Pinpoint the cell where the given text exists, returning its [X, Y] midpoint coordinate. 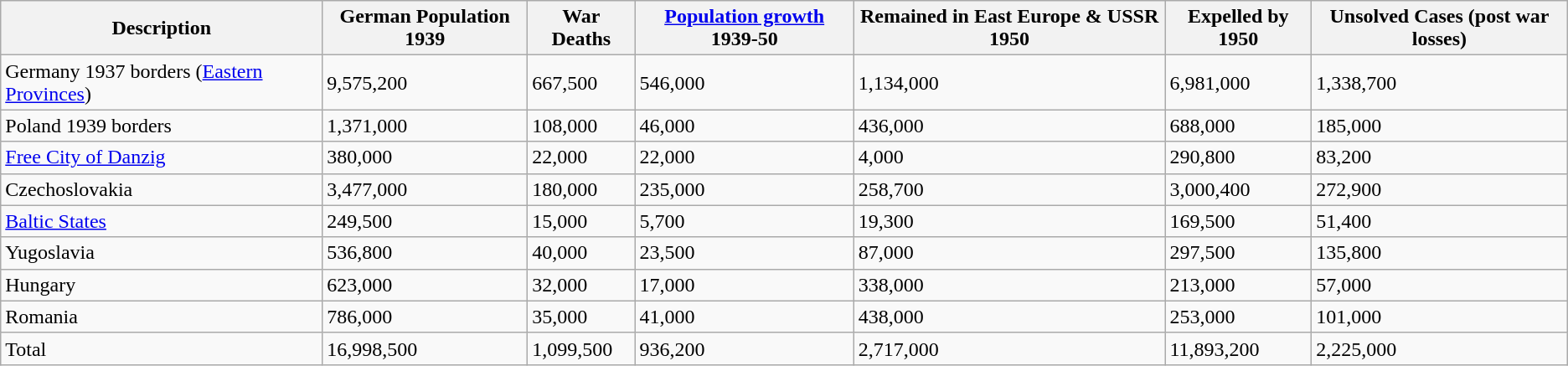
786,000 [426, 317]
Hungary [162, 285]
253,000 [1238, 317]
35,000 [581, 317]
87,000 [1009, 253]
101,000 [1440, 317]
46,000 [744, 126]
23,500 [744, 253]
Yugoslavia [162, 253]
546,000 [744, 82]
Baltic States [162, 221]
57,000 [1440, 285]
1,338,700 [1440, 82]
249,500 [426, 221]
297,500 [1238, 253]
3,000,400 [1238, 189]
15,000 [581, 221]
16,998,500 [426, 348]
185,000 [1440, 126]
235,000 [744, 189]
1,134,000 [1009, 82]
German Population 1939 [426, 28]
380,000 [426, 157]
Free City of Danzig [162, 157]
4,000 [1009, 157]
Germany 1937 borders (Eastern Provinces) [162, 82]
2,225,000 [1440, 348]
1,099,500 [581, 348]
War Deaths [581, 28]
Poland 1939 borders [162, 126]
32,000 [581, 285]
83,200 [1440, 157]
688,000 [1238, 126]
135,800 [1440, 253]
41,000 [744, 317]
9,575,200 [426, 82]
40,000 [581, 253]
Czechoslovakia [162, 189]
Description [162, 28]
536,800 [426, 253]
169,500 [1238, 221]
623,000 [426, 285]
Total [162, 348]
17,000 [744, 285]
5,700 [744, 221]
180,000 [581, 189]
Unsolved Cases (post war losses) [1440, 28]
6,981,000 [1238, 82]
290,800 [1238, 157]
436,000 [1009, 126]
936,200 [744, 348]
Romania [162, 317]
Expelled by 1950 [1238, 28]
213,000 [1238, 285]
11,893,200 [1238, 348]
108,000 [581, 126]
3,477,000 [426, 189]
438,000 [1009, 317]
1,371,000 [426, 126]
272,900 [1440, 189]
51,400 [1440, 221]
19,300 [1009, 221]
Remained in East Europe & USSR 1950 [1009, 28]
258,700 [1009, 189]
Population growth 1939-50 [744, 28]
2,717,000 [1009, 348]
667,500 [581, 82]
338,000 [1009, 285]
